Return (x, y) of the center of cell containing provided text 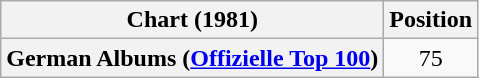
75 (431, 58)
Position (431, 20)
Chart (1981) (192, 20)
German Albums (Offizielle Top 100) (192, 58)
